Pinpoint the cell where the given text exists, returning its [X, Y] midpoint coordinate. 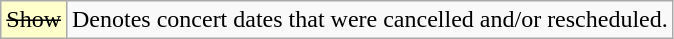
Show [34, 20]
Denotes concert dates that were cancelled and/or rescheduled. [370, 20]
